Return (X, Y) of the center of cell containing provided text 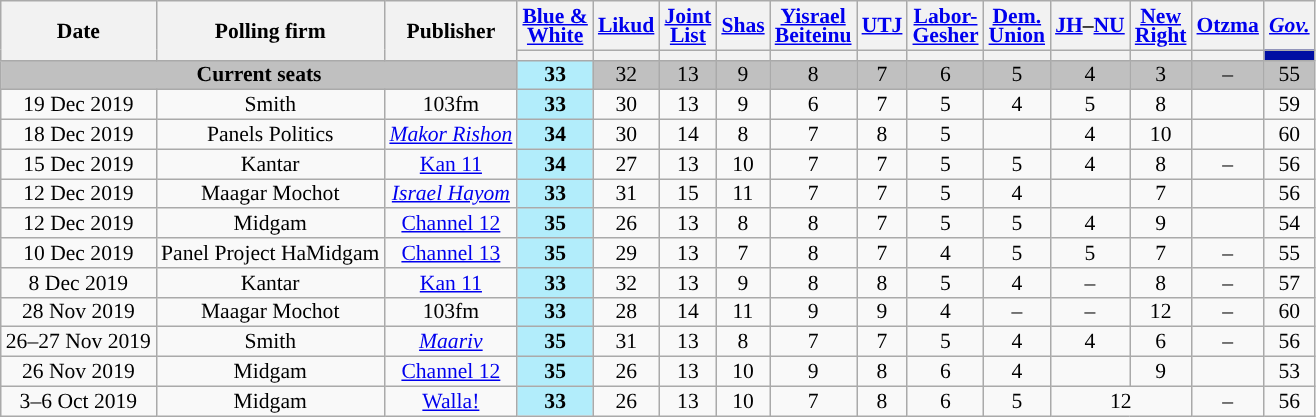
UTJ (882, 26)
8 Dec 2019 (78, 283)
59 (1290, 105)
Maariv (450, 342)
29 (626, 253)
Likud (626, 26)
Publisher (450, 30)
JointList (688, 26)
Panel Project HaMidgam (270, 253)
3 (1161, 75)
NewRight (1161, 26)
57 (1290, 283)
Otzma (1227, 26)
3–6 Oct 2019 (78, 401)
JH–NU (1090, 26)
Blue &White (554, 26)
YisraelBeiteinu (814, 26)
19 Dec 2019 (78, 105)
Channel 13 (450, 253)
Panels Politics (270, 135)
15 Dec 2019 (78, 164)
26 Nov 2019 (78, 372)
Polling firm (270, 30)
Labor-Gesher (945, 26)
Dem.Union (1018, 26)
28 (626, 312)
53 (1290, 372)
Israel Hayom (450, 194)
Makor Rishon (450, 135)
28 Nov 2019 (78, 312)
Date (78, 30)
Shas (742, 26)
15 (688, 194)
26–27 Nov 2019 (78, 342)
10 Dec 2019 (78, 253)
54 (1290, 224)
Walla! (450, 401)
27 (626, 164)
18 Dec 2019 (78, 135)
Gov. (1290, 26)
Current seats (260, 75)
